Scan for the cell matching the given text and deliver its (X, Y) coordinate at center. 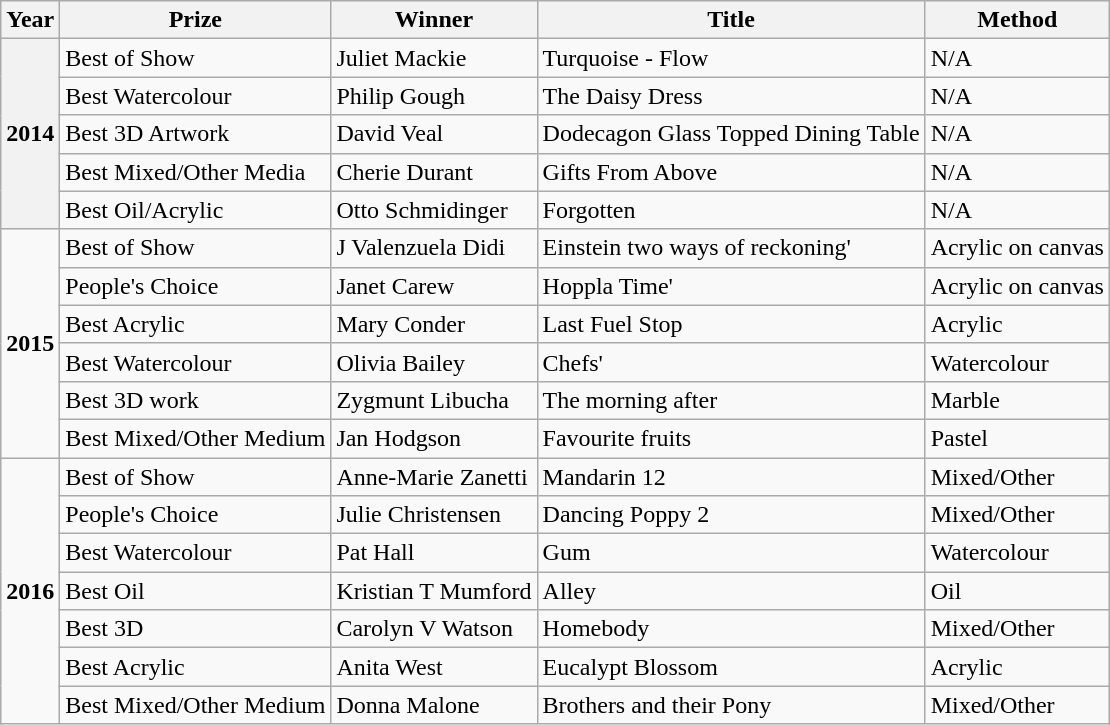
Donna Malone (434, 705)
Last Fuel Stop (731, 324)
Oil (1017, 591)
Best 3D (196, 629)
Best 3D Artwork (196, 134)
David Veal (434, 134)
Dodecagon Glass Topped Dining Table (731, 134)
Gum (731, 553)
Pat Hall (434, 553)
Mary Conder (434, 324)
J Valenzuela Didi (434, 248)
Best 3D work (196, 400)
Einstein two ways of reckoning' (731, 248)
The Daisy Dress (731, 96)
Eucalypt Blossom (731, 667)
Philip Gough (434, 96)
Forgotten (731, 210)
Dancing Poppy 2 (731, 515)
Brothers and their Pony (731, 705)
Mandarin 12 (731, 477)
Cherie Durant (434, 172)
Hoppla Time' (731, 286)
Otto Schmidinger (434, 210)
Kristian T Mumford (434, 591)
Alley (731, 591)
The morning after (731, 400)
Method (1017, 20)
Year (30, 20)
Anne-Marie Zanetti (434, 477)
Julie Christensen (434, 515)
Pastel (1017, 438)
Olivia Bailey (434, 362)
Chefs' (731, 362)
Zygmunt Libucha (434, 400)
2015 (30, 343)
Title (731, 20)
Best Oil (196, 591)
Juliet Mackie (434, 58)
Best Mixed/Other Media (196, 172)
Prize (196, 20)
2016 (30, 591)
Gifts From Above (731, 172)
Marble (1017, 400)
Winner (434, 20)
Best Oil/Acrylic (196, 210)
Jan Hodgson (434, 438)
Anita West (434, 667)
Carolyn V Watson (434, 629)
Janet Carew (434, 286)
Favourite fruits (731, 438)
2014 (30, 134)
Turquoise - Flow (731, 58)
Homebody (731, 629)
